Pinpoint the cell where the given text exists, returning its [x, y] midpoint coordinate. 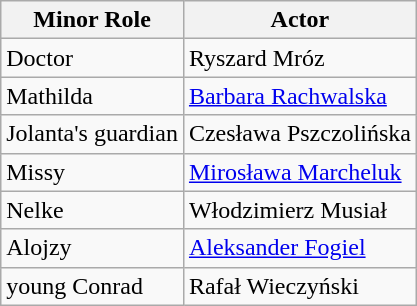
Alojzy [92, 248]
Mathilda [92, 96]
Barbara Rachwalska [300, 96]
Jolanta's guardian [92, 134]
Mirosława Marcheluk [300, 172]
Włodzimierz Musiał [300, 210]
Aleksander Fogiel [300, 248]
Actor [300, 20]
Ryszard Mróz [300, 58]
Minor Role [92, 20]
young Conrad [92, 286]
Missy [92, 172]
Czesława Pszczolińska [300, 134]
Doctor [92, 58]
Rafał Wieczyński [300, 286]
Nelke [92, 210]
